Identify which cell holds the provided text, then report its [x, y] central coordinate. 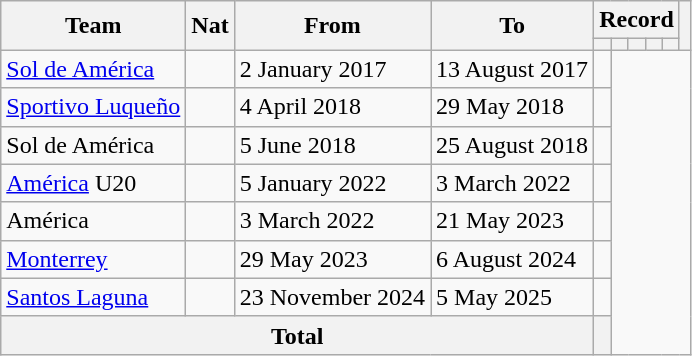
Monterrey [94, 259]
From [332, 26]
Santos Laguna [94, 297]
Team [94, 26]
Record [637, 20]
25 August 2018 [512, 145]
13 August 2017 [512, 69]
29 May 2018 [512, 107]
23 November 2024 [332, 297]
Total [298, 335]
América U20 [94, 183]
Sportivo Luqueño [94, 107]
6 August 2024 [512, 259]
4 April 2018 [332, 107]
5 January 2022 [332, 183]
América [94, 221]
29 May 2023 [332, 259]
2 January 2017 [332, 69]
5 June 2018 [332, 145]
To [512, 26]
21 May 2023 [512, 221]
Nat [210, 26]
5 May 2025 [512, 297]
